Extract the [x, y] coordinate from the center of the cell holding the provided text.  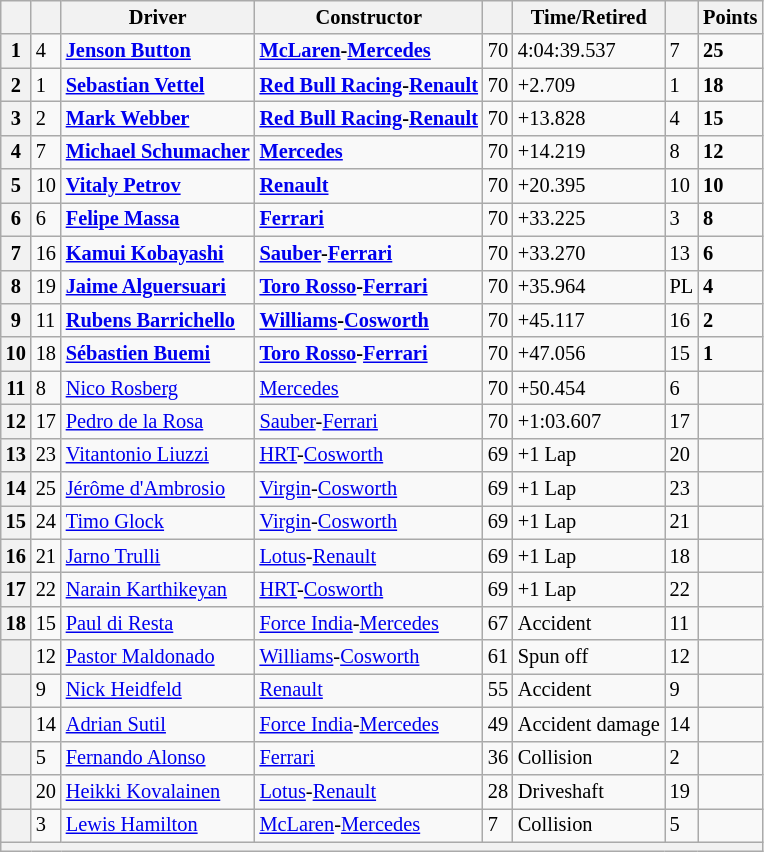
Jérôme d'Ambrosio [158, 489]
Nico Rosberg [158, 388]
Jarno Trulli [158, 556]
Sebastian Vettel [158, 85]
+45.117 [589, 320]
+50.454 [589, 388]
61 [498, 657]
Vitaly Petrov [158, 186]
4:04:39.537 [589, 51]
Fernando Alonso [158, 758]
Mark Webber [158, 118]
Kamui Kobayashi [158, 253]
+20.395 [589, 186]
Driveshaft [589, 791]
Nick Heidfeld [158, 690]
Michael Schumacher [158, 152]
Points [730, 17]
+33.270 [589, 253]
Time/Retired [589, 17]
Paul di Resta [158, 623]
Rubens Barrichello [158, 320]
+2.709 [589, 85]
Accident damage [589, 724]
+33.225 [589, 219]
Spun off [589, 657]
Adrian Sutil [158, 724]
+13.828 [589, 118]
Driver [158, 17]
+35.964 [589, 287]
67 [498, 623]
Timo Glock [158, 522]
+47.056 [589, 354]
+14.219 [589, 152]
Vitantonio Liuzzi [158, 455]
PL [682, 287]
Jaime Alguersuari [158, 287]
Narain Karthikeyan [158, 589]
Felipe Massa [158, 219]
Heikki Kovalainen [158, 791]
Pastor Maldonado [158, 657]
49 [498, 724]
28 [498, 791]
Lewis Hamilton [158, 825]
Constructor [369, 17]
36 [498, 758]
Pedro de la Rosa [158, 421]
Sébastien Buemi [158, 354]
55 [498, 690]
24 [46, 522]
+1:03.607 [589, 421]
Jenson Button [158, 51]
